Extract the [x, y] coordinate from the center of the cell holding the provided text.  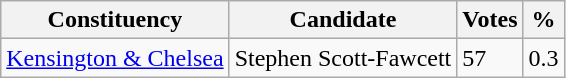
0.3 [544, 58]
Stephen Scott-Fawcett [343, 58]
Constituency [115, 20]
Votes [490, 20]
57 [490, 58]
Kensington & Chelsea [115, 58]
Candidate [343, 20]
% [544, 20]
